Output the (x, y) coordinate of the center of the cell containing the given text.  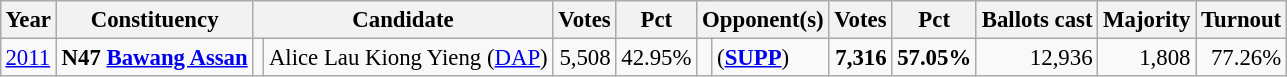
42.95% (656, 57)
N47 Bawang Assan (154, 57)
57.05% (934, 57)
2011 (28, 57)
Turnout (1242, 20)
Majority (1147, 20)
Candidate (403, 20)
(SUPP) (770, 57)
Year (28, 20)
12,936 (1036, 57)
1,808 (1147, 57)
Opponent(s) (763, 20)
77.26% (1242, 57)
5,508 (584, 57)
Alice Lau Kiong Yieng (DAP) (408, 57)
Ballots cast (1036, 20)
7,316 (860, 57)
Constituency (154, 20)
